From the cell containing the given text, extract its center point as [x, y] coordinate. 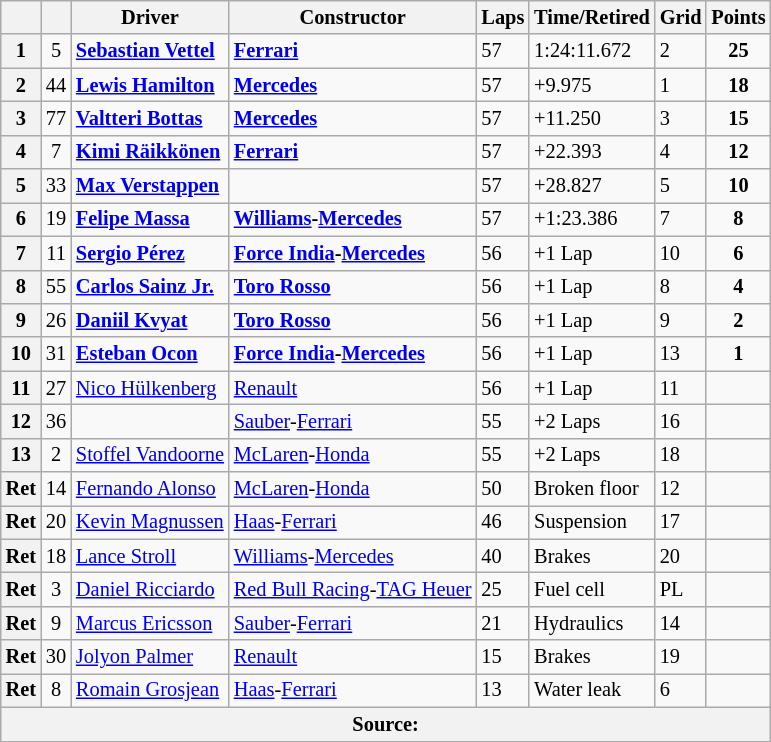
Suspension [592, 522]
Daniel Ricciardo [150, 589]
Carlos Sainz Jr. [150, 287]
Hydraulics [592, 623]
Fuel cell [592, 589]
31 [56, 354]
Fernando Alonso [150, 489]
Points [738, 17]
Lewis Hamilton [150, 85]
Time/Retired [592, 17]
Kevin Magnussen [150, 522]
1:24:11.672 [592, 51]
33 [56, 186]
Jolyon Palmer [150, 657]
+22.393 [592, 152]
Water leak [592, 690]
Laps [502, 17]
26 [56, 320]
77 [56, 118]
Driver [150, 17]
27 [56, 388]
Lance Stroll [150, 556]
Max Verstappen [150, 186]
Sebastian Vettel [150, 51]
Sergio Pérez [150, 253]
PL [681, 589]
+1:23.386 [592, 219]
Marcus Ericsson [150, 623]
21 [502, 623]
17 [681, 522]
Source: [386, 724]
+11.250 [592, 118]
Grid [681, 17]
Valtteri Bottas [150, 118]
44 [56, 85]
Esteban Ocon [150, 354]
Nico Hülkenberg [150, 388]
+9.975 [592, 85]
+28.827 [592, 186]
Romain Grosjean [150, 690]
Constructor [353, 17]
40 [502, 556]
Kimi Räikkönen [150, 152]
Daniil Kvyat [150, 320]
36 [56, 421]
Red Bull Racing-TAG Heuer [353, 589]
16 [681, 421]
Stoffel Vandoorne [150, 455]
30 [56, 657]
Broken floor [592, 489]
50 [502, 489]
Felipe Massa [150, 219]
46 [502, 522]
